Scan for the cell matching the given text and deliver its [X, Y] coordinate at center. 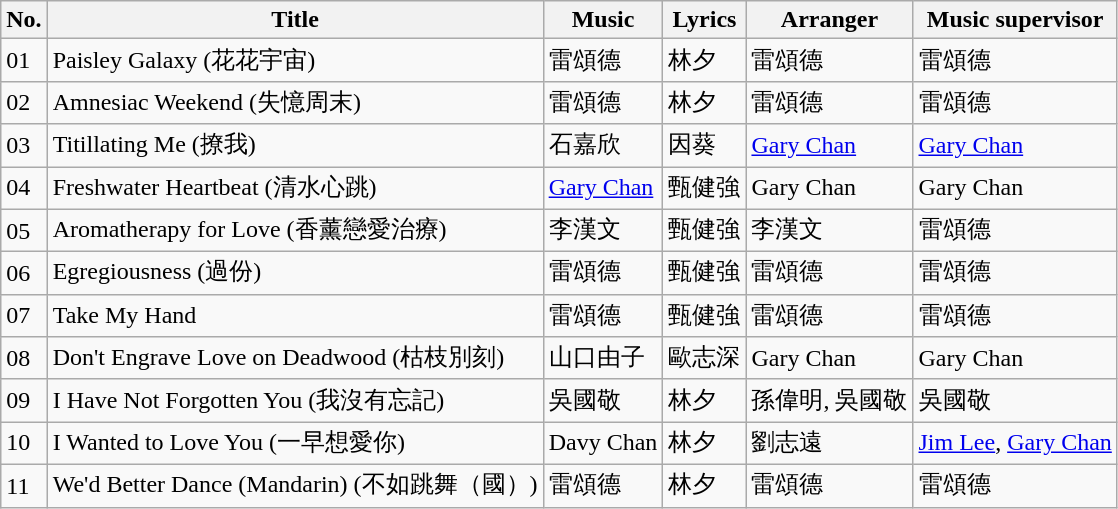
08 [24, 358]
02 [24, 102]
Egregiousness (過份) [295, 274]
01 [24, 60]
Take My Hand [295, 316]
劉志遠 [830, 444]
03 [24, 146]
Title [295, 20]
I Have Not Forgotten You (我沒有忘記) [295, 400]
歐志深 [704, 358]
孫偉明, 吳國敬 [830, 400]
Jim Lee, Gary Chan [1015, 444]
山口由子 [603, 358]
Music supervisor [1015, 20]
06 [24, 274]
No. [24, 20]
Aromatherapy for Love (香薰戀愛治療) [295, 230]
Music [603, 20]
04 [24, 188]
Davy Chan [603, 444]
05 [24, 230]
石嘉欣 [603, 146]
Lyrics [704, 20]
We'd Better Dance (Mandarin) (不如跳舞（國）) [295, 486]
I Wanted to Love You (一早想愛你) [295, 444]
09 [24, 400]
Amnesiac Weekend (失憶周末) [295, 102]
Arranger [830, 20]
Titillating Me (撩我) [295, 146]
07 [24, 316]
10 [24, 444]
Freshwater Heartbeat (清水心跳) [295, 188]
因葵 [704, 146]
Paisley Galaxy (花花宇宙) [295, 60]
Don't Engrave Love on Deadwood (枯枝別刻) [295, 358]
11 [24, 486]
